Search for the cell housing the specified text and yield its (x, y) center coordinate. 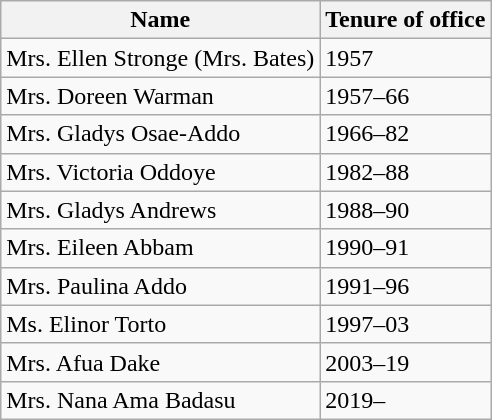
1957 (406, 58)
Mrs. Eileen Abbam (160, 248)
Name (160, 20)
Tenure of office (406, 20)
1988–90 (406, 210)
1982–88 (406, 172)
2003–19 (406, 362)
Ms. Elinor Torto (160, 324)
Mrs. Afua Dake (160, 362)
2019– (406, 400)
1990–91 (406, 248)
Mrs. Paulina Addo (160, 286)
1957–66 (406, 96)
Mrs. Ellen Stronge (Mrs. Bates) (160, 58)
Mrs. Victoria Oddoye (160, 172)
Mrs. Nana Ama Badasu (160, 400)
1997–03 (406, 324)
1991–96 (406, 286)
Mrs. Gladys Osae-Addo (160, 134)
Mrs. Gladys Andrews (160, 210)
Mrs. Doreen Warman (160, 96)
1966–82 (406, 134)
